Scan for the cell matching the given text and deliver its (x, y) coordinate at center. 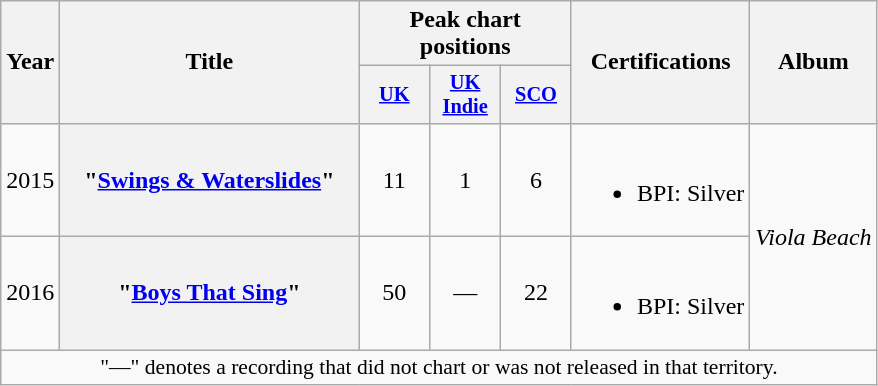
2016 (30, 294)
50 (394, 294)
2015 (30, 180)
"—" denotes a recording that did not chart or was not released in that territory. (439, 368)
Peak chart positions (466, 34)
"Boys That Sing" (210, 294)
UK (394, 95)
6 (536, 180)
Viola Beach (814, 236)
Certifications (660, 62)
SCO (536, 95)
"Swings & Waterslides" (210, 180)
— (466, 294)
UKIndie (466, 95)
Album (814, 62)
1 (466, 180)
Year (30, 62)
22 (536, 294)
11 (394, 180)
Title (210, 62)
